Identify which cell holds the provided text, then report its (X, Y) central coordinate. 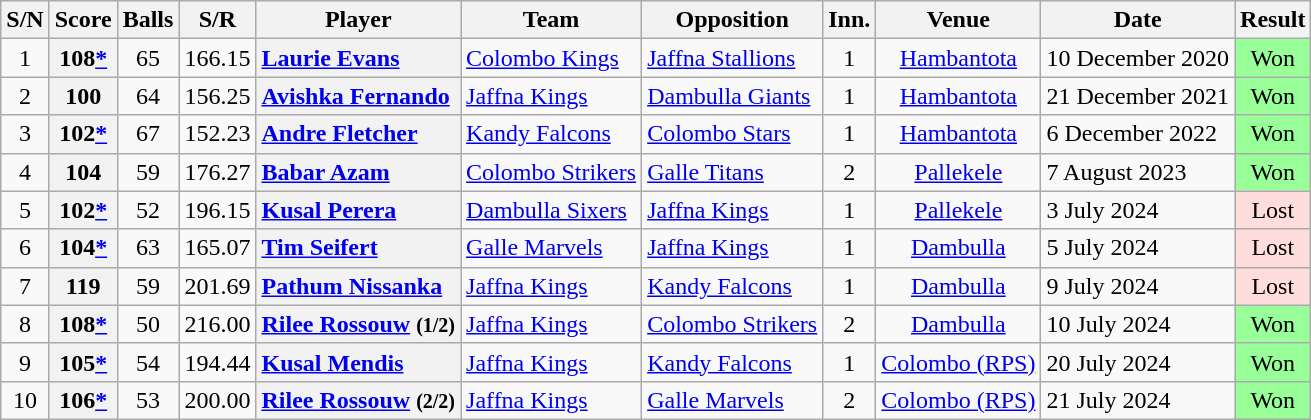
Result (1273, 20)
6 December 2022 (1138, 134)
176.27 (218, 172)
20 July 2024 (1138, 362)
Date (1138, 20)
67 (148, 134)
104 (83, 172)
6 (25, 248)
Inn. (850, 20)
Galle Titans (732, 172)
64 (148, 96)
7 (25, 286)
10 December 2020 (1138, 58)
Kusal Perera (358, 210)
Tim Seifert (358, 248)
5 July 2024 (1138, 248)
65 (148, 58)
Pathum Nissanka (358, 286)
3 (25, 134)
Rilee Rossouw (1/2) (358, 324)
Andre Fletcher (358, 134)
Kusal Mendis (358, 362)
Venue (958, 20)
7 August 2023 (1138, 172)
Team (552, 20)
8 (25, 324)
52 (148, 210)
54 (148, 362)
165.07 (218, 248)
Babar Azam (358, 172)
9 (25, 362)
200.00 (218, 400)
Jaffna Stallions (732, 58)
S/R (218, 20)
106* (83, 400)
Colombo Kings (552, 58)
Dambulla Giants (732, 96)
10 (25, 400)
Laurie Evans (358, 58)
194.44 (218, 362)
104* (83, 248)
21 December 2021 (1138, 96)
216.00 (218, 324)
196.15 (218, 210)
50 (148, 324)
21 July 2024 (1138, 400)
201.69 (218, 286)
105* (83, 362)
Balls (148, 20)
5 (25, 210)
156.25 (218, 96)
Avishka Fernando (358, 96)
4 (25, 172)
3 July 2024 (1138, 210)
119 (83, 286)
152.23 (218, 134)
Score (83, 20)
Dambulla Sixers (552, 210)
Opposition (732, 20)
166.15 (218, 58)
100 (83, 96)
9 July 2024 (1138, 286)
10 July 2024 (1138, 324)
63 (148, 248)
53 (148, 400)
S/N (25, 20)
Colombo Stars (732, 134)
Rilee Rossouw (2/2) (358, 400)
Player (358, 20)
